Detect which cell encompasses the target text, then output its (X, Y) center coordinate. 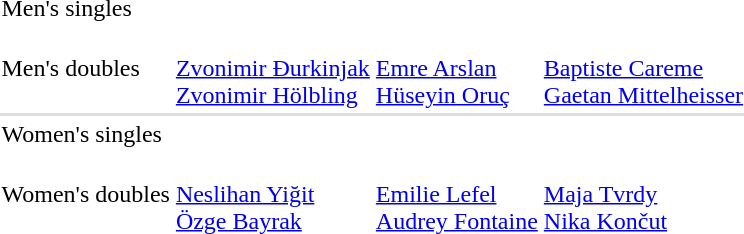
Baptiste CaremeGaetan Mittelheisser (643, 68)
Emre ArslanHüseyin Oruç (456, 68)
Men's doubles (86, 68)
Zvonimir ĐurkinjakZvonimir Hölbling (272, 68)
Women's singles (86, 134)
